Pinpoint the cell where the given text exists, returning its (x, y) midpoint coordinate. 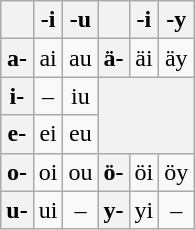
öy (176, 172)
ou (80, 172)
a- (17, 58)
äi (144, 58)
eu (80, 134)
e- (17, 134)
au (80, 58)
-u (80, 20)
oi (48, 172)
-y (176, 20)
ui (48, 210)
ä- (114, 58)
ö- (114, 172)
öi (144, 172)
iu (80, 96)
o- (17, 172)
ei (48, 134)
u- (17, 210)
äy (176, 58)
i- (17, 96)
yi (144, 210)
y- (114, 210)
ai (48, 58)
